Identify which cell holds the provided text, then report its (X, Y) central coordinate. 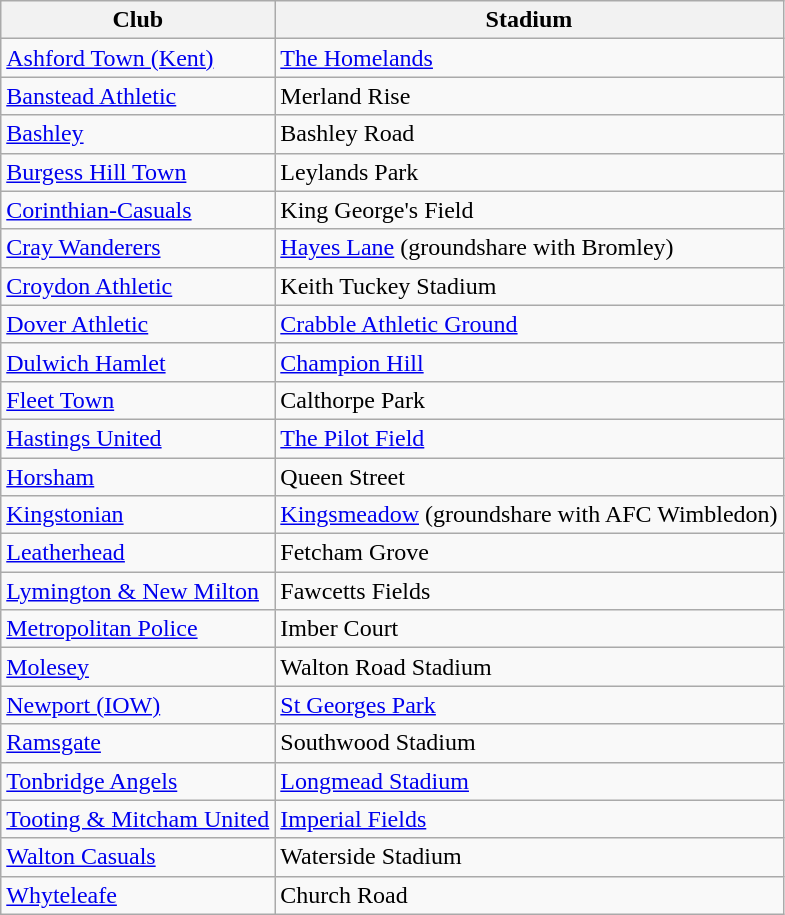
Horsham (138, 477)
Stadium (529, 20)
Corinthian-Casuals (138, 210)
Kingstonian (138, 515)
Banstead Athletic (138, 96)
Imperial Fields (529, 819)
Dover Athletic (138, 324)
Lymington & New Milton (138, 591)
Walton Casuals (138, 857)
Kingsmeadow (groundshare with AFC Wimbledon) (529, 515)
Leylands Park (529, 172)
Leatherhead (138, 553)
The Homelands (529, 58)
Cray Wanderers (138, 248)
The Pilot Field (529, 438)
Calthorpe Park (529, 400)
Ramsgate (138, 743)
Imber Court (529, 629)
Newport (IOW) (138, 705)
Croydon Athletic (138, 286)
Ashford Town (Kent) (138, 58)
Merland Rise (529, 96)
Keith Tuckey Stadium (529, 286)
Bashley (138, 134)
Tonbridge Angels (138, 781)
Molesey (138, 667)
Church Road (529, 895)
Champion Hill (529, 362)
Tooting & Mitcham United (138, 819)
Dulwich Hamlet (138, 362)
Fawcetts Fields (529, 591)
Southwood Stadium (529, 743)
Whyteleafe (138, 895)
King George's Field (529, 210)
Walton Road Stadium (529, 667)
St Georges Park (529, 705)
Bashley Road (529, 134)
Longmead Stadium (529, 781)
Burgess Hill Town (138, 172)
Queen Street (529, 477)
Club (138, 20)
Hayes Lane (groundshare with Bromley) (529, 248)
Crabble Athletic Ground (529, 324)
Fleet Town (138, 400)
Waterside Stadium (529, 857)
Fetcham Grove (529, 553)
Metropolitan Police (138, 629)
Hastings United (138, 438)
